Search for the cell housing the specified text and yield its [X, Y] center coordinate. 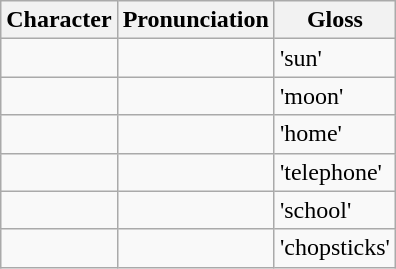
'school' [334, 210]
Pronunciation [196, 20]
'moon' [334, 96]
Character [59, 20]
'sun' [334, 58]
'telephone' [334, 172]
Gloss [334, 20]
'home' [334, 134]
'chopsticks' [334, 248]
